From the cell containing the given text, extract its center point as [X, Y] coordinate. 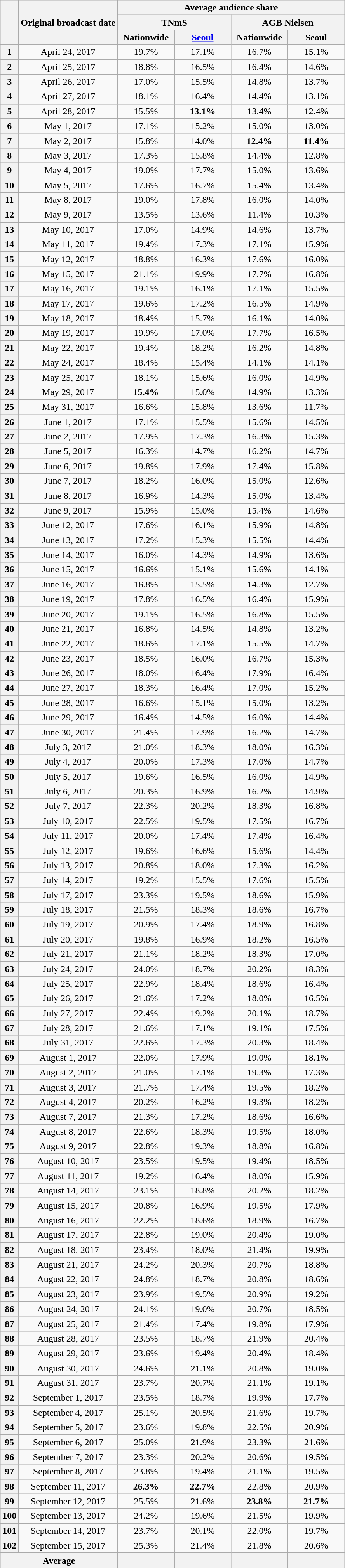
September 6, 2017 [68, 1442]
July 3, 2017 [68, 747]
44 [9, 688]
27 [9, 437]
99 [9, 1501]
84 [9, 1279]
1 [9, 52]
September 15, 2017 [68, 1545]
June 28, 2017 [68, 703]
August 10, 2017 [68, 1161]
24.6% [146, 1368]
June 19, 2017 [68, 599]
13.3% [316, 392]
July 5, 2017 [68, 777]
June 27, 2017 [68, 688]
40 [9, 629]
70 [9, 1072]
August 24, 2017 [68, 1309]
21.8% [260, 1545]
May 5, 2017 [68, 185]
67 [9, 1028]
12 [9, 215]
79 [9, 1206]
5 [9, 111]
24.0% [146, 969]
25.0% [146, 1442]
September 7, 2017 [68, 1457]
66 [9, 1013]
May 16, 2017 [68, 289]
June 13, 2017 [68, 540]
July 31, 2017 [68, 1043]
June 29, 2017 [68, 718]
August 7, 2017 [68, 1117]
85 [9, 1294]
63 [9, 969]
58 [9, 895]
69 [9, 1058]
72 [9, 1102]
July 17, 2017 [68, 895]
10 [9, 185]
93 [9, 1413]
18 [9, 303]
May 17, 2017 [68, 303]
16 [9, 274]
August 11, 2017 [68, 1176]
August 3, 2017 [68, 1087]
56 [9, 865]
September 14, 2017 [68, 1531]
76 [9, 1161]
August 18, 2017 [68, 1250]
September 8, 2017 [68, 1472]
August 1, 2017 [68, 1058]
August 25, 2017 [68, 1324]
August 4, 2017 [68, 1102]
July 20, 2017 [68, 939]
June 21, 2017 [68, 629]
52 [9, 806]
46 [9, 718]
July 14, 2017 [68, 880]
22.9% [146, 984]
34 [9, 540]
12.7% [316, 584]
TNmS [174, 23]
July 24, 2017 [68, 969]
101 [9, 1531]
April 28, 2017 [68, 111]
May 9, 2017 [68, 215]
June 1, 2017 [68, 422]
June 5, 2017 [68, 451]
August 17, 2017 [68, 1235]
May 15, 2017 [68, 274]
July 19, 2017 [68, 925]
94 [9, 1427]
55 [9, 850]
July 28, 2017 [68, 1028]
June 12, 2017 [68, 525]
74 [9, 1132]
68 [9, 1043]
54 [9, 836]
97 [9, 1472]
Average audience share [231, 8]
August 23, 2017 [68, 1294]
July 4, 2017 [68, 762]
July 18, 2017 [68, 910]
June 16, 2017 [68, 584]
62 [9, 954]
61 [9, 939]
53 [9, 821]
80 [9, 1220]
August 16, 2017 [68, 1220]
30 [9, 481]
June 26, 2017 [68, 673]
71 [9, 1087]
57 [9, 880]
17 [9, 289]
26 [9, 422]
September 4, 2017 [68, 1413]
25 [9, 407]
May 10, 2017 [68, 230]
July 6, 2017 [68, 791]
19 [9, 318]
25.1% [146, 1413]
102 [9, 1545]
59 [9, 910]
August 14, 2017 [68, 1191]
11 [9, 200]
33 [9, 525]
September 12, 2017 [68, 1501]
May 12, 2017 [68, 259]
April 26, 2017 [68, 82]
13 [9, 230]
July 10, 2017 [68, 821]
24 [9, 392]
23 [9, 377]
11.7% [316, 407]
75 [9, 1146]
September 1, 2017 [68, 1398]
July 25, 2017 [68, 984]
June 6, 2017 [68, 466]
23.4% [146, 1250]
2 [9, 67]
June 14, 2017 [68, 555]
6 [9, 126]
20 [9, 333]
38 [9, 599]
August 28, 2017 [68, 1338]
26.3% [146, 1486]
August 9, 2017 [68, 1146]
May 24, 2017 [68, 362]
9 [9, 170]
13.0% [316, 126]
September 11, 2017 [68, 1486]
May 18, 2017 [68, 318]
May 3, 2017 [68, 155]
95 [9, 1442]
48 [9, 747]
100 [9, 1516]
49 [9, 762]
96 [9, 1457]
89 [9, 1353]
July 11, 2017 [68, 836]
12.6% [316, 481]
August 2, 2017 [68, 1072]
23.1% [146, 1191]
83 [9, 1265]
June 8, 2017 [68, 496]
24.8% [146, 1279]
April 25, 2017 [68, 67]
90 [9, 1368]
May 4, 2017 [68, 170]
May 22, 2017 [68, 348]
39 [9, 614]
15 [9, 259]
Average [59, 1560]
4 [9, 96]
36 [9, 570]
June 20, 2017 [68, 614]
May 2, 2017 [68, 141]
64 [9, 984]
May 25, 2017 [68, 377]
13.5% [146, 215]
June 30, 2017 [68, 732]
41 [9, 643]
22 [9, 362]
22.3% [146, 806]
86 [9, 1309]
August 15, 2017 [68, 1206]
22.4% [146, 1013]
15.7% [202, 318]
37 [9, 584]
June 15, 2017 [68, 570]
3 [9, 82]
May 19, 2017 [68, 333]
28 [9, 451]
May 31, 2017 [68, 407]
April 24, 2017 [68, 52]
May 11, 2017 [68, 244]
31 [9, 496]
May 29, 2017 [68, 392]
22.7% [202, 1486]
August 22, 2017 [68, 1279]
25.5% [146, 1501]
77 [9, 1176]
AGB Nielsen [288, 23]
82 [9, 1250]
60 [9, 925]
81 [9, 1235]
23.9% [146, 1294]
September 5, 2017 [68, 1427]
8 [9, 155]
29 [9, 466]
65 [9, 998]
September 13, 2017 [68, 1516]
August 29, 2017 [68, 1353]
24.1% [146, 1309]
20.5% [202, 1413]
88 [9, 1338]
July 27, 2017 [68, 1013]
July 7, 2017 [68, 806]
91 [9, 1383]
July 12, 2017 [68, 850]
July 26, 2017 [68, 998]
43 [9, 673]
June 23, 2017 [68, 659]
June 9, 2017 [68, 510]
98 [9, 1486]
32 [9, 510]
51 [9, 791]
May 8, 2017 [68, 200]
73 [9, 1117]
10.3% [316, 215]
50 [9, 777]
August 21, 2017 [68, 1265]
June 22, 2017 [68, 643]
May 1, 2017 [68, 126]
47 [9, 732]
June 2, 2017 [68, 437]
12.8% [316, 155]
22.2% [146, 1220]
45 [9, 703]
August 30, 2017 [68, 1368]
92 [9, 1398]
July 13, 2017 [68, 865]
78 [9, 1191]
35 [9, 555]
Original broadcast date [68, 23]
21.3% [146, 1117]
July 21, 2017 [68, 954]
21 [9, 348]
87 [9, 1324]
June 7, 2017 [68, 481]
25.3% [146, 1545]
14 [9, 244]
August 8, 2017 [68, 1132]
August 31, 2017 [68, 1383]
April 27, 2017 [68, 96]
7 [9, 141]
42 [9, 659]
